Determine the (x, y) coordinate at the center of the cell enclosing the given text.  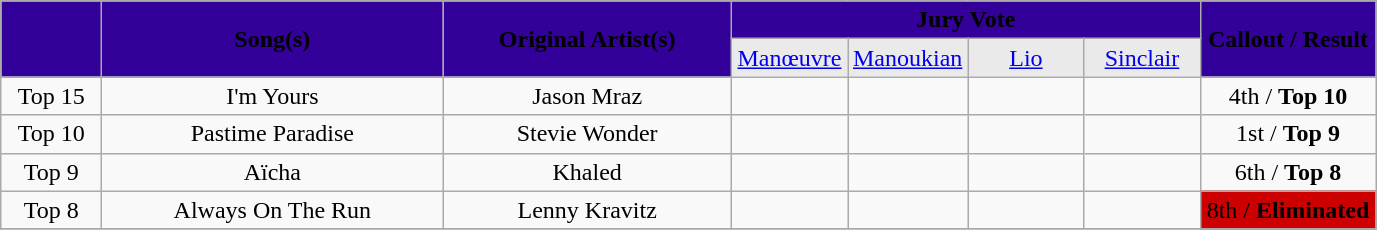
Top 8 (52, 210)
1st / Top 9 (1288, 134)
8th / Eliminated (1288, 210)
Callout / Result (1288, 39)
Khaled (588, 172)
Aïcha (272, 172)
Lenny Kravitz (588, 210)
Lio (1026, 58)
Top 10 (52, 134)
Original Artist(s) (588, 39)
Song(s) (272, 39)
Stevie Wonder (588, 134)
Pastime Paradise (272, 134)
Sinclair (1142, 58)
Always On The Run (272, 210)
Top 15 (52, 96)
Jury Vote (966, 20)
Manœuvre (789, 58)
I'm Yours (272, 96)
Manoukian (908, 58)
4th / Top 10 (1288, 96)
Top 9 (52, 172)
Jason Mraz (588, 96)
6th / Top 8 (1288, 172)
